Search for the cell housing the specified text and yield its [x, y] center coordinate. 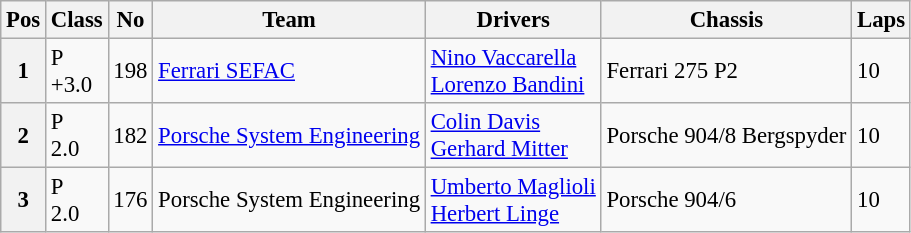
Colin Davis Gerhard Mitter [513, 136]
3 [24, 200]
Class [78, 20]
Ferrari 275 P2 [726, 72]
182 [130, 136]
176 [130, 200]
2 [24, 136]
Nino Vaccarella Lorenzo Bandini [513, 72]
198 [130, 72]
P+3.0 [78, 72]
No [130, 20]
Porsche 904/6 [726, 200]
Team [290, 20]
1 [24, 72]
Ferrari SEFAC [290, 72]
Porsche 904/8 Bergspyder [726, 136]
Umberto Maglioli Herbert Linge [513, 200]
Drivers [513, 20]
Pos [24, 20]
Chassis [726, 20]
Laps [882, 20]
